Output the [x, y] coordinate of the center of the cell containing the given text.  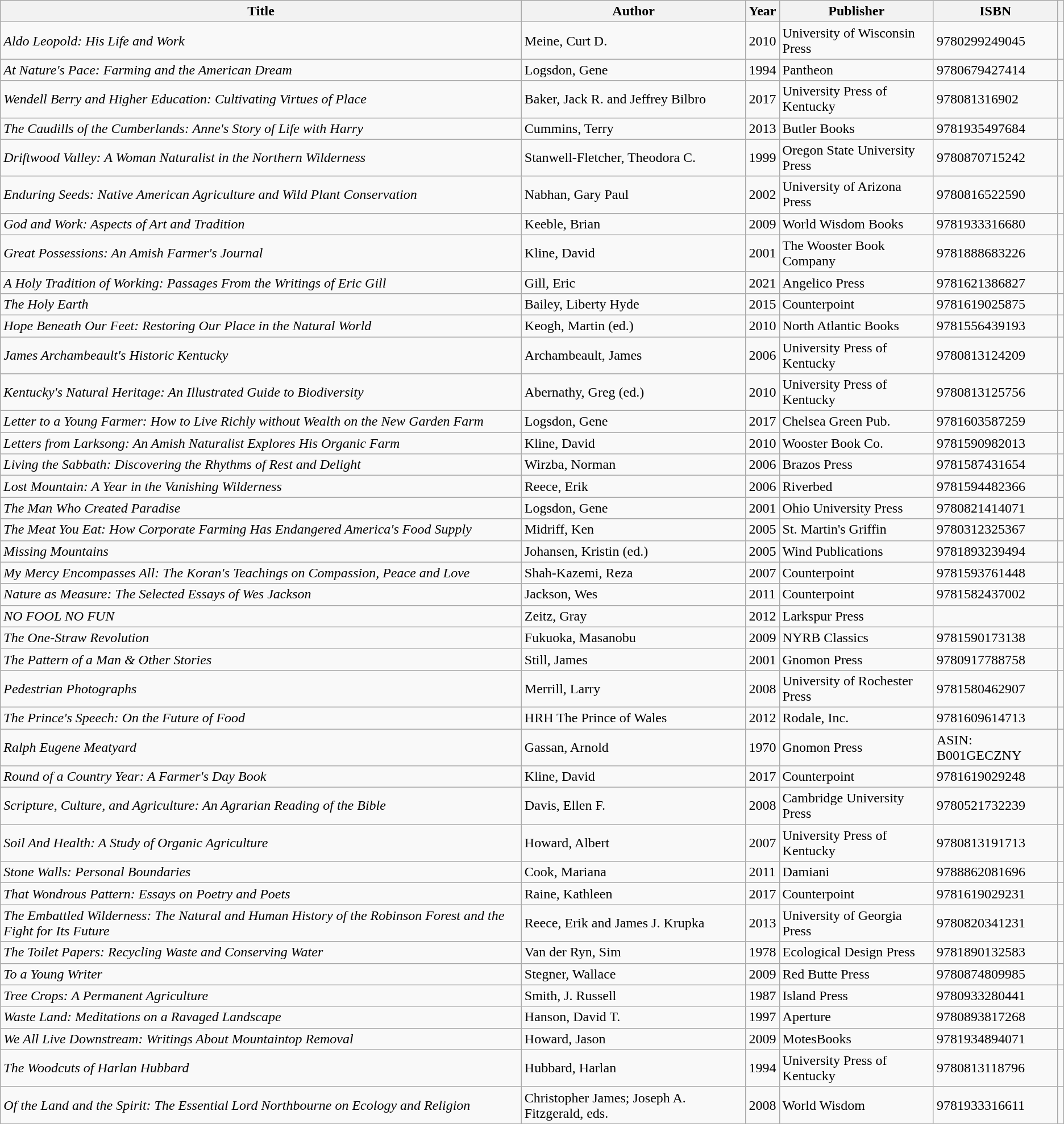
Waste Land: Meditations on a Ravaged Landscape [261, 1017]
Still, James [633, 659]
Angelico Press [856, 282]
Nabhan, Gary Paul [633, 194]
ASIN: B001GECZNY [995, 747]
Howard, Albert [633, 843]
Stegner, Wallace [633, 974]
9781933316680 [995, 224]
Pedestrian Photographs [261, 689]
Smith, J. Russell [633, 996]
The Caudills of the Cumberlands: Anne's Story of Life with Harry [261, 128]
Abernathy, Greg (ed.) [633, 392]
978081316902 [995, 99]
Author [633, 11]
Hope Beneath Our Feet: Restoring Our Place in the Natural World [261, 326]
Oregon State University Press [856, 158]
Reece, Erik and James J. Krupka [633, 923]
9781619025875 [995, 304]
University of Georgia Press [856, 923]
Driftwood Valley: A Woman Naturalist in the Northern Wilderness [261, 158]
Aldo Leopold: His Life and Work [261, 41]
Baker, Jack R. and Jeffrey Bilbro [633, 99]
Shah-Kazemi, Reza [633, 573]
Wirzba, Norman [633, 465]
9780813191713 [995, 843]
Keogh, Martin (ed.) [633, 326]
Stone Walls: Personal Boundaries [261, 872]
NO FOOL NO FUN [261, 616]
The Embattled Wilderness: The Natural and Human History of the Robinson Forest and the Fight for Its Future [261, 923]
2021 [763, 282]
University of Wisconsin Press [856, 41]
9780813124209 [995, 355]
Johansen, Kristin (ed.) [633, 551]
Howard, Jason [633, 1039]
9781603587259 [995, 422]
9781619029248 [995, 777]
Meine, Curt D. [633, 41]
9780820341231 [995, 923]
9781593761448 [995, 573]
9780893817268 [995, 1017]
1997 [763, 1017]
My Mercy Encompasses All: The Koran's Teachings on Compassion, Peace and Love [261, 573]
Bailey, Liberty Hyde [633, 304]
Rodale, Inc. [856, 718]
9780521732239 [995, 806]
At Nature's Pace: Farming and the American Dream [261, 70]
9781587431654 [995, 465]
9780917788758 [995, 659]
Tree Crops: A Permanent Agriculture [261, 996]
Van der Ryn, Sim [633, 952]
9781590173138 [995, 638]
That Wondrous Pattern: Essays on Poetry and Poets [261, 894]
9780299249045 [995, 41]
9781609614713 [995, 718]
Soil And Health: A Study of Organic Agriculture [261, 843]
MotesBooks [856, 1039]
9781594482366 [995, 486]
ISBN [995, 11]
9781935497684 [995, 128]
World Wisdom [856, 1105]
9788862081696 [995, 872]
2015 [763, 304]
The Meat You Eat: How Corporate Farming Has Endangered America's Food Supply [261, 530]
9780679427414 [995, 70]
St. Martin's Griffin [856, 530]
Red Butte Press [856, 974]
The Prince's Speech: On the Future of Food [261, 718]
Wind Publications [856, 551]
The Woodcuts of Harlan Hubbard [261, 1068]
Enduring Seeds: Native American Agriculture and Wild Plant Conservation [261, 194]
God and Work: Aspects of Art and Tradition [261, 224]
9780933280441 [995, 996]
Riverbed [856, 486]
1978 [763, 952]
Letters from Larksong: An Amish Naturalist Explores His Organic Farm [261, 443]
9780813118796 [995, 1068]
9781621386827 [995, 282]
Great Possessions: An Amish Farmer's Journal [261, 253]
Raine, Kathleen [633, 894]
Living the Sabbath: Discovering the Rhythms of Rest and Delight [261, 465]
University of Arizona Press [856, 194]
HRH The Prince of Wales [633, 718]
Cambridge University Press [856, 806]
The One-Straw Revolution [261, 638]
The Wooster Book Company [856, 253]
The Man Who Created Paradise [261, 508]
9781582437002 [995, 594]
Cook, Mariana [633, 872]
James Archambeault's Historic Kentucky [261, 355]
World Wisdom Books [856, 224]
Letter to a Young Farmer: How to Live Richly without Wealth on the New Garden Farm [261, 422]
Reece, Erik [633, 486]
Fukuoka, Masanobu [633, 638]
Merrill, Larry [633, 689]
Wooster Book Co. [856, 443]
Aperture [856, 1017]
Butler Books [856, 128]
9780870715242 [995, 158]
Gassan, Arnold [633, 747]
9781893239494 [995, 551]
9781619029231 [995, 894]
Title [261, 11]
The Holy Earth [261, 304]
Jackson, Wes [633, 594]
Cummins, Terry [633, 128]
Lost Mountain: A Year in the Vanishing Wilderness [261, 486]
Hubbard, Harlan [633, 1068]
Year [763, 11]
The Pattern of a Man & Other Stories [261, 659]
Chelsea Green Pub. [856, 422]
Scripture, Culture, and Agriculture: An Agrarian Reading of the Bible [261, 806]
A Holy Tradition of Working: Passages From the Writings of Eric Gill [261, 282]
Missing Mountains [261, 551]
Ecological Design Press [856, 952]
North Atlantic Books [856, 326]
Davis, Ellen F. [633, 806]
9781890132583 [995, 952]
Ralph Eugene Meatyard [261, 747]
Larkspur Press [856, 616]
9780816522590 [995, 194]
Wendell Berry and Higher Education: Cultivating Virtues of Place [261, 99]
NYRB Classics [856, 638]
Zeitz, Gray [633, 616]
The Toilet Papers: Recycling Waste and Conserving Water [261, 952]
9781556439193 [995, 326]
Damiani [856, 872]
9781933316611 [995, 1105]
Stanwell-Fletcher, Theodora C. [633, 158]
We All Live Downstream: Writings About Mountaintop Removal [261, 1039]
Publisher [856, 11]
Keeble, Brian [633, 224]
Ohio University Press [856, 508]
2002 [763, 194]
Round of a Country Year: A Farmer's Day Book [261, 777]
1999 [763, 158]
1970 [763, 747]
Of the Land and the Spirit: The Essential Lord Northbourne on Ecology and Religion [261, 1105]
Archambeault, James [633, 355]
Brazos Press [856, 465]
9780813125756 [995, 392]
Nature as Measure: The Selected Essays of Wes Jackson [261, 594]
9781580462907 [995, 689]
Midriff, Ken [633, 530]
9780874809985 [995, 974]
To a Young Writer [261, 974]
9781888683226 [995, 253]
9781590982013 [995, 443]
9780312325367 [995, 530]
Pantheon [856, 70]
Island Press [856, 996]
Gill, Eric [633, 282]
9780821414071 [995, 508]
9781934894071 [995, 1039]
Hanson, David T. [633, 1017]
1987 [763, 996]
Christopher James; Joseph A. Fitzgerald, eds. [633, 1105]
University of Rochester Press [856, 689]
Kentucky's Natural Heritage: An Illustrated Guide to Biodiversity [261, 392]
